Find where the given text appears and provide that cell's center as [x, y] coordinate. 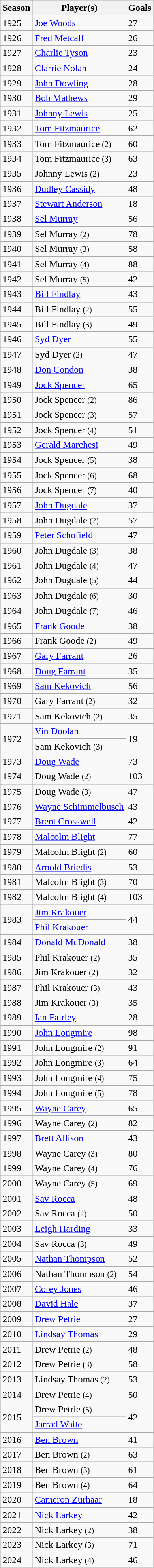
Fred Metcalf [79, 38]
1963 [17, 596]
2019 [17, 1485]
Nathan Thompson [79, 1259]
Ben Brown (3) [79, 1470]
1925 [17, 23]
2014 [17, 1394]
1931 [17, 113]
Corey Jones [79, 1289]
Peter Schofield [79, 535]
1997 [17, 1138]
1995 [17, 1108]
1928 [17, 68]
John Longmire (3) [79, 1063]
1955 [17, 475]
77 [140, 837]
69 [140, 1184]
1937 [17, 204]
1989 [17, 1018]
John Dugdale (5) [79, 580]
Charlie Tyson [79, 53]
Brett Allison [79, 1138]
1972 [17, 739]
1988 [17, 1003]
Phil Krakouer (2) [79, 957]
86 [140, 400]
Jock Spencer (4) [79, 430]
1944 [17, 309]
2024 [17, 1560]
1933 [17, 143]
1982 [17, 897]
Ben Brown (4) [79, 1485]
1934 [17, 158]
John Dugdale (7) [79, 611]
Gary Farrant [79, 656]
Bill Findlay (3) [79, 324]
1974 [17, 776]
Doug Wade (3) [79, 792]
Malcolm Blight [79, 837]
2005 [17, 1259]
1985 [17, 957]
Nick Larkey (3) [79, 1545]
1975 [17, 792]
John Longmire (2) [79, 1048]
1926 [17, 38]
2009 [17, 1319]
82 [140, 1123]
Tom Fitzmaurice [79, 128]
1994 [17, 1093]
Syd Dyer [79, 339]
2007 [17, 1289]
71 [140, 1545]
Jock Spencer (5) [79, 460]
2006 [17, 1274]
Jock Spencer (3) [79, 415]
1969 [17, 686]
2012 [17, 1364]
Drew Petrie (3) [79, 1364]
Lindsay Thomas (2) [79, 1379]
Sam Kekovich (3) [79, 746]
1951 [17, 415]
Tom Fitzmaurice (3) [79, 158]
Bill Findlay (2) [79, 309]
1953 [17, 445]
24 [140, 68]
Phil Krakouer [79, 927]
1935 [17, 173]
Player(s) [79, 8]
2002 [17, 1214]
68 [140, 475]
John Dugdale (6) [79, 596]
1952 [17, 430]
1991 [17, 1048]
Arnold Briedis [79, 867]
1941 [17, 264]
1930 [17, 98]
1940 [17, 249]
80 [140, 1153]
Drew Petrie (2) [79, 1349]
1967 [17, 656]
1958 [17, 520]
Sam Kekovich [79, 686]
2017 [17, 1455]
1929 [17, 83]
Wayne Carey (3) [79, 1153]
73 [140, 761]
Wayne Schimmelbusch [79, 807]
1942 [17, 279]
1964 [17, 611]
John Dugdale (2) [79, 520]
Sel Murray (4) [79, 264]
61 [140, 1470]
1950 [17, 400]
Syd Dyer (2) [79, 354]
88 [140, 264]
Bill Findlay [79, 294]
Drew Petrie (5) [79, 1410]
Gerald Marchesi [79, 445]
1968 [17, 671]
Wayne Carey (5) [79, 1184]
Nick Larkey [79, 1515]
John Dugdale (4) [79, 565]
Sel Murray (3) [79, 249]
1973 [17, 761]
Johnny Lewis (2) [79, 173]
1998 [17, 1153]
Nathan Thompson (2) [79, 1274]
Drew Petrie [79, 1319]
Jim Krakouer (2) [79, 972]
Brent Crosswell [79, 822]
John Dugdale [79, 505]
2018 [17, 1470]
51 [140, 430]
1948 [17, 369]
1962 [17, 580]
1983 [17, 919]
Tom Fitzmaurice (2) [79, 143]
Jim Krakouer [79, 912]
2003 [17, 1229]
1981 [17, 882]
2022 [17, 1530]
1990 [17, 1033]
1999 [17, 1168]
2015 [17, 1417]
76 [140, 1168]
Doug Wade [79, 761]
1986 [17, 972]
2016 [17, 1440]
98 [140, 1033]
John Longmire [79, 1033]
Nick Larkey (4) [79, 1560]
Goals [140, 8]
1949 [17, 384]
41 [140, 1440]
52 [140, 1259]
2010 [17, 1334]
Sel Murray (5) [79, 279]
1984 [17, 942]
Sam Kekovich (2) [79, 716]
Vin Doolan [79, 731]
1976 [17, 807]
Ian Fairley [79, 1018]
Sav Rocca (3) [79, 1244]
Nick Larkey (2) [79, 1530]
Joe Woods [79, 23]
2000 [17, 1184]
1932 [17, 128]
2013 [17, 1379]
Jock Spencer (2) [79, 400]
John Dowling [79, 83]
Ben Brown [79, 1440]
1993 [17, 1078]
Sav Rocca (2) [79, 1214]
Malcolm Blight (3) [79, 882]
40 [140, 490]
Johnny Lewis [79, 113]
1966 [17, 641]
Wayne Carey (4) [79, 1168]
62 [140, 128]
Frank Goode (2) [79, 641]
Doug Wade (2) [79, 776]
Jim Krakouer (3) [79, 1003]
Wayne Carey [79, 1108]
1970 [17, 701]
1943 [17, 294]
1939 [17, 234]
Donald McDonald [79, 942]
1996 [17, 1123]
2011 [17, 1349]
25 [140, 113]
2021 [17, 1515]
Bob Mathews [79, 98]
54 [140, 1274]
1954 [17, 460]
Cameron Zurhaar [79, 1500]
Clarrie Nolan [79, 68]
2001 [17, 1199]
Malcolm Blight (2) [79, 852]
Malcolm Blight (4) [79, 897]
1927 [17, 53]
1979 [17, 852]
1956 [17, 490]
John Dugdale (3) [79, 550]
Sel Murray [79, 219]
1936 [17, 189]
1957 [17, 505]
Drew Petrie (4) [79, 1394]
Phil Krakouer (3) [79, 988]
Jock Spencer (6) [79, 475]
Sel Murray (2) [79, 234]
1992 [17, 1063]
70 [140, 882]
Jock Spencer [79, 384]
Don Condon [79, 369]
1971 [17, 716]
1960 [17, 550]
John Longmire (4) [79, 1078]
Leigh Harding [79, 1229]
2023 [17, 1545]
1961 [17, 565]
Lindsay Thomas [79, 1334]
30 [140, 596]
1965 [17, 626]
Ben Brown (2) [79, 1455]
91 [140, 1048]
1938 [17, 219]
1946 [17, 339]
1987 [17, 988]
1978 [17, 837]
1977 [17, 822]
John Longmire (5) [79, 1093]
1945 [17, 324]
19 [140, 739]
1959 [17, 535]
Season [17, 8]
Doug Farrant [79, 671]
Gary Farrant (2) [79, 701]
2004 [17, 1244]
Stewart Anderson [79, 204]
33 [140, 1229]
1980 [17, 867]
David Hale [79, 1304]
Wayne Carey (2) [79, 1123]
Jock Spencer (7) [79, 490]
Dudley Cassidy [79, 189]
2020 [17, 1500]
75 [140, 1078]
2008 [17, 1304]
Jarrad Waite [79, 1425]
Sav Rocca [79, 1199]
1947 [17, 354]
Frank Goode [79, 626]
